Provide the [X, Y] coordinate of the cell's center where the given text is located.  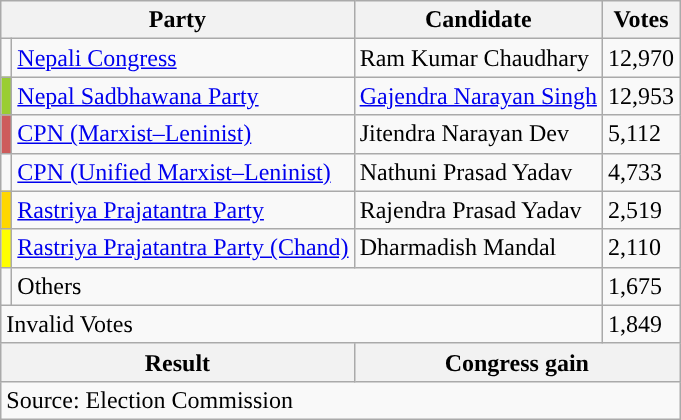
Gajendra Narayan Singh [478, 96]
Congress gain [516, 362]
Jitendra Narayan Dev [478, 134]
Votes [640, 20]
Nepali Congress [183, 58]
Party [178, 20]
Candidate [478, 20]
1,675 [640, 286]
Nathuni Prasad Yadav [478, 172]
2,519 [640, 210]
12,953 [640, 96]
2,110 [640, 248]
Invalid Votes [302, 324]
5,112 [640, 134]
Others [308, 286]
Dharmadish Mandal [478, 248]
Nepal Sadbhawana Party [183, 96]
Rastriya Prajatantra Party [183, 210]
Rastriya Prajatantra Party (Chand) [183, 248]
Rajendra Prasad Yadav [478, 210]
Ram Kumar Chaudhary [478, 58]
Source: Election Commission [340, 400]
4,733 [640, 172]
CPN (Marxist–Leninist) [183, 134]
1,849 [640, 324]
CPN (Unified Marxist–Leninist) [183, 172]
12,970 [640, 58]
Result [178, 362]
